Provide the (x, y) coordinate of the cell's center where the given text is located.  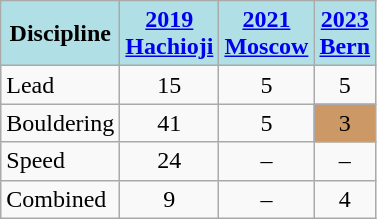
Bouldering (60, 123)
2019Hachioji (170, 34)
9 (170, 199)
2021Moscow (266, 34)
Speed (60, 161)
4 (345, 199)
Combined (60, 199)
Lead (60, 85)
41 (170, 123)
2023Bern (345, 34)
24 (170, 161)
3 (345, 123)
15 (170, 85)
Discipline (60, 34)
